Capture the cell that displays the provided text and extract its (X, Y) central coordinate. 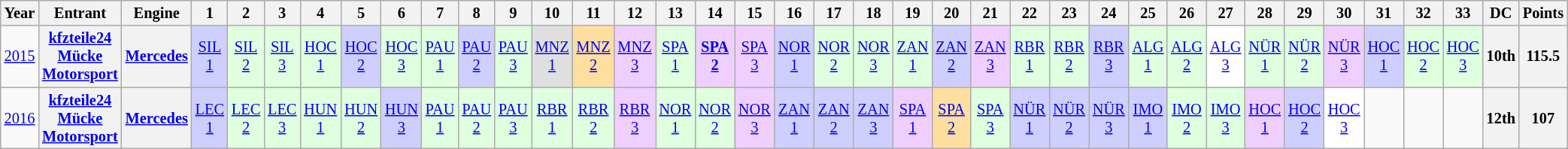
Engine (156, 13)
IMO3 (1226, 118)
21 (990, 13)
11 (594, 13)
26 (1187, 13)
12 (635, 13)
10th (1501, 56)
32 (1423, 13)
SIL3 (282, 56)
Points (1543, 13)
16 (794, 13)
22 (1030, 13)
24 (1109, 13)
19 (913, 13)
33 (1463, 13)
3 (282, 13)
ALG2 (1187, 56)
LEC3 (282, 118)
29 (1304, 13)
7 (441, 13)
2 (246, 13)
1 (210, 13)
15 (755, 13)
ALG1 (1148, 56)
107 (1543, 118)
HUN1 (320, 118)
DC (1501, 13)
2016 (20, 118)
HUN3 (402, 118)
17 (833, 13)
31 (1384, 13)
HUN2 (361, 118)
4 (320, 13)
LEC1 (210, 118)
25 (1148, 13)
27 (1226, 13)
2015 (20, 56)
Year (20, 13)
23 (1069, 13)
MNZ3 (635, 56)
MNZ1 (552, 56)
20 (951, 13)
13 (675, 13)
9 (513, 13)
Entrant (80, 13)
14 (714, 13)
ALG3 (1226, 56)
SIL2 (246, 56)
6 (402, 13)
18 (874, 13)
12th (1501, 118)
10 (552, 13)
115.5 (1543, 56)
SIL1 (210, 56)
LEC2 (246, 118)
MNZ2 (594, 56)
5 (361, 13)
IMO1 (1148, 118)
8 (477, 13)
30 (1345, 13)
28 (1265, 13)
IMO2 (1187, 118)
